Find where the given text appears and provide that cell's center as (x, y) coordinate. 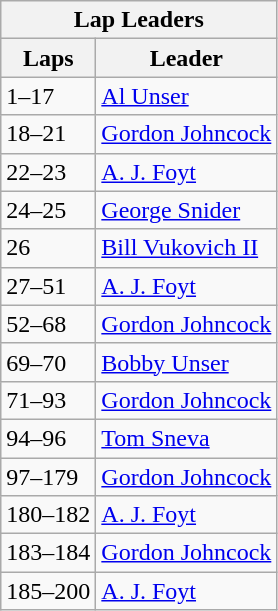
Bobby Unser (186, 362)
97–179 (48, 477)
18–21 (48, 134)
27–51 (48, 286)
Bill Vukovich II (186, 248)
69–70 (48, 362)
52–68 (48, 324)
Laps (48, 58)
Tom Sneva (186, 438)
22–23 (48, 172)
71–93 (48, 400)
Leader (186, 58)
26 (48, 248)
185–200 (48, 591)
George Snider (186, 210)
94–96 (48, 438)
24–25 (48, 210)
Al Unser (186, 96)
Lap Leaders (139, 20)
1–17 (48, 96)
183–184 (48, 553)
180–182 (48, 515)
